Determine the (x, y) coordinate at the center of the cell enclosing the given text.  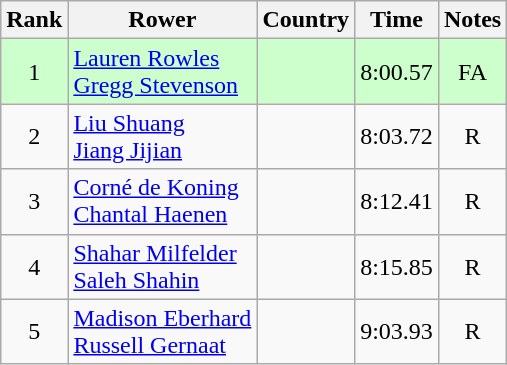
1 (34, 72)
4 (34, 266)
9:03.93 (397, 332)
Liu ShuangJiang Jijian (162, 136)
8:03.72 (397, 136)
Madison EberhardRussell Gernaat (162, 332)
2 (34, 136)
Rank (34, 20)
Corné de KoningChantal Haenen (162, 202)
Lauren RowlesGregg Stevenson (162, 72)
3 (34, 202)
5 (34, 332)
Rower (162, 20)
Notes (472, 20)
8:15.85 (397, 266)
Time (397, 20)
8:12.41 (397, 202)
Country (306, 20)
FA (472, 72)
Shahar MilfelderSaleh Shahin (162, 266)
8:00.57 (397, 72)
